Determine the (X, Y) coordinate at the center of the cell enclosing the given text.  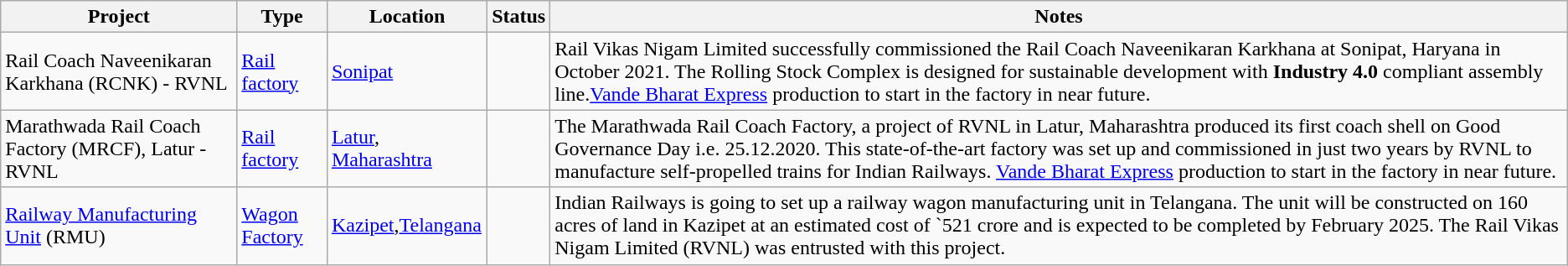
Rail Coach Naveenikaran Karkhana (RCNK) - RVNL (119, 71)
Wagon Factory (282, 226)
Marathwada Rail Coach Factory (MRCF), Latur - RVNL (119, 149)
Latur, Maharashtra (407, 149)
Sonipat (407, 71)
Project (119, 17)
Kazipet,Telangana (407, 226)
Status (519, 17)
Railway Manufacturing Unit (RMU) (119, 226)
Location (407, 17)
Notes (1059, 17)
Type (282, 17)
